Output the [x, y] coordinate of the center of the cell containing the given text.  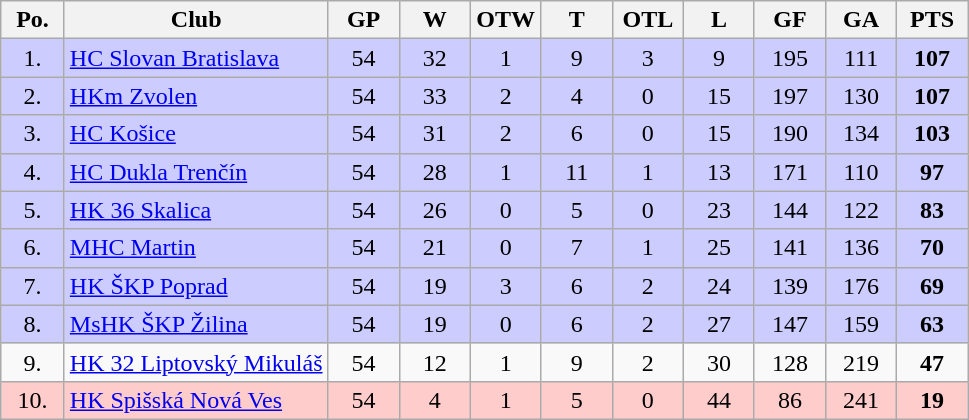
OTL [648, 20]
28 [434, 172]
11 [576, 172]
6. [33, 248]
HK ŠKP Poprad [196, 286]
122 [860, 210]
MHC Martin [196, 248]
134 [860, 134]
OTW [506, 20]
69 [932, 286]
2. [33, 96]
139 [790, 286]
195 [790, 58]
HKm Zvolen [196, 96]
97 [932, 172]
GA [860, 20]
190 [790, 134]
Po. [33, 20]
12 [434, 362]
T [576, 20]
147 [790, 324]
L [718, 20]
Club [196, 20]
159 [860, 324]
PTS [932, 20]
HK 32 Liptovský Mikuláš [196, 362]
70 [932, 248]
GF [790, 20]
24 [718, 286]
128 [790, 362]
136 [860, 248]
171 [790, 172]
HC Košice [196, 134]
13 [718, 172]
86 [790, 400]
7 [576, 248]
HC Slovan Bratislava [196, 58]
32 [434, 58]
103 [932, 134]
176 [860, 286]
63 [932, 324]
27 [718, 324]
4. [33, 172]
8. [33, 324]
31 [434, 134]
241 [860, 400]
HK Spišská Nová Ves [196, 400]
110 [860, 172]
25 [718, 248]
GP [364, 20]
MsHK ŠKP Žilina [196, 324]
30 [718, 362]
111 [860, 58]
9. [33, 362]
47 [932, 362]
5. [33, 210]
23 [718, 210]
197 [790, 96]
HC Dukla Trenčín [196, 172]
HK 36 Skalica [196, 210]
1. [33, 58]
141 [790, 248]
W [434, 20]
3. [33, 134]
83 [932, 210]
144 [790, 210]
44 [718, 400]
26 [434, 210]
130 [860, 96]
7. [33, 286]
219 [860, 362]
10. [33, 400]
33 [434, 96]
21 [434, 248]
